Search for the cell housing the specified text and yield its [x, y] center coordinate. 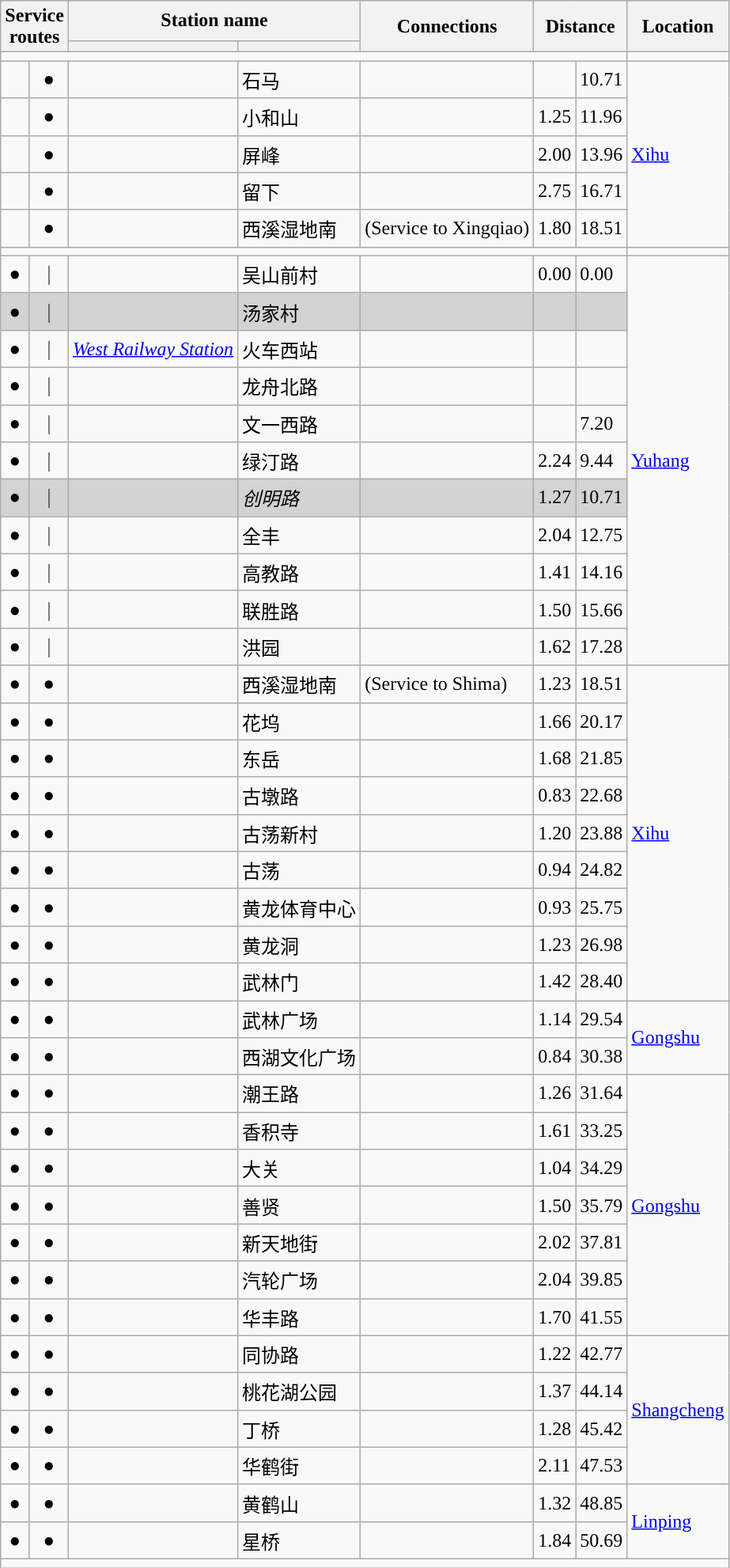
West Railway Station [153, 348]
2.11 [555, 1465]
33.25 [601, 1131]
30.38 [601, 1057]
大关 [299, 1168]
20.17 [601, 722]
1.04 [555, 1168]
古荡 [299, 870]
石马 [299, 79]
Connections [448, 27]
1.41 [555, 573]
15.66 [601, 609]
同协路 [299, 1354]
9.44 [601, 460]
桃花湖公园 [299, 1391]
古荡新村 [299, 832]
11.96 [601, 117]
绿汀路 [299, 460]
45.42 [601, 1429]
Distance [581, 27]
Location [678, 27]
41.55 [601, 1316]
龙舟北路 [299, 386]
黄鹤山 [299, 1503]
西湖文化广场 [299, 1057]
汤家村 [299, 312]
21.85 [601, 758]
12.75 [601, 535]
17.28 [601, 647]
1.80 [555, 228]
7.20 [601, 424]
全丰 [299, 535]
东岳 [299, 758]
1.28 [555, 1429]
1.22 [555, 1354]
1.84 [555, 1540]
1.68 [555, 758]
屏峰 [299, 153]
26.98 [601, 945]
25.75 [601, 907]
1.26 [555, 1093]
丁桥 [299, 1429]
1.61 [555, 1131]
1.66 [555, 722]
洪园 [299, 647]
吴山前村 [299, 274]
黄龙体育中心 [299, 907]
(Service to Shima) [448, 684]
39.85 [601, 1280]
16.71 [601, 191]
23.88 [601, 832]
华丰路 [299, 1316]
1.14 [555, 1019]
1.27 [555, 498]
29.54 [601, 1019]
42.77 [601, 1354]
13.96 [601, 153]
2.02 [555, 1242]
Linping [678, 1521]
高教路 [299, 573]
37.81 [601, 1242]
0.83 [555, 796]
2.75 [555, 191]
31.64 [601, 1093]
2.24 [555, 460]
14.16 [601, 573]
1.32 [555, 1503]
1.25 [555, 117]
28.40 [601, 981]
1.37 [555, 1391]
善贤 [299, 1206]
Yuhang [678, 460]
Serviceroutes [35, 27]
小和山 [299, 117]
黄龙洞 [299, 945]
古墩路 [299, 796]
汽轮广场 [299, 1280]
22.68 [601, 796]
1.70 [555, 1316]
47.53 [601, 1465]
0.94 [555, 870]
联胜路 [299, 609]
1.62 [555, 647]
0.93 [555, 907]
武林广场 [299, 1019]
火车西站 [299, 348]
1.20 [555, 832]
0.84 [555, 1057]
香积寺 [299, 1131]
(Service to Xingqiao) [448, 228]
新天地街 [299, 1242]
24.82 [601, 870]
2.00 [555, 153]
50.69 [601, 1540]
文一西路 [299, 424]
48.85 [601, 1503]
星桥 [299, 1540]
创明路 [299, 498]
花坞 [299, 722]
留下 [299, 191]
1.42 [555, 981]
Shangcheng [678, 1410]
44.14 [601, 1391]
34.29 [601, 1168]
武林门 [299, 981]
Station name [214, 21]
35.79 [601, 1206]
潮王路 [299, 1093]
华鹤街 [299, 1465]
